Find where the given text appears and provide that cell's center as [X, Y] coordinate. 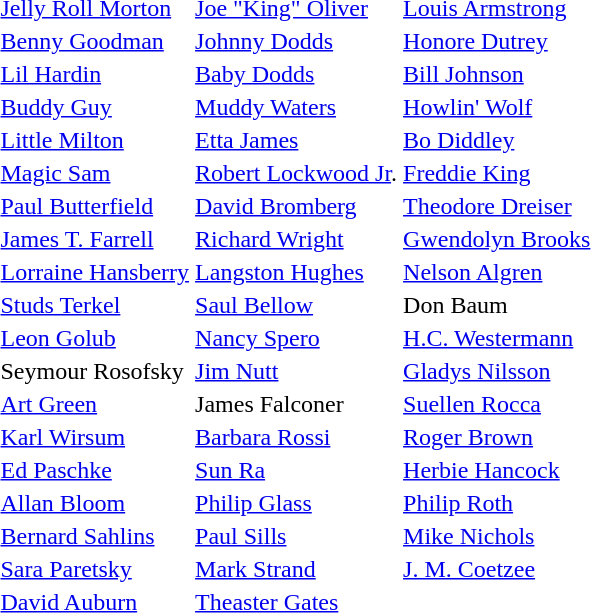
Langston Hughes [296, 272]
David Bromberg [296, 206]
James Falconer [296, 404]
Philip Glass [296, 503]
Robert Lockwood Jr. [296, 173]
Johnny Dodds [296, 41]
Paul Sills [296, 536]
Barbara Rossi [296, 437]
Muddy Waters [296, 107]
Nancy Spero [296, 338]
Richard Wright [296, 239]
Saul Bellow [296, 305]
Etta James [296, 140]
Jim Nutt [296, 371]
Baby Dodds [296, 74]
Sun Ra [296, 470]
Mark Strand [296, 569]
